Output the [x, y] coordinate of the center of the cell containing the given text.  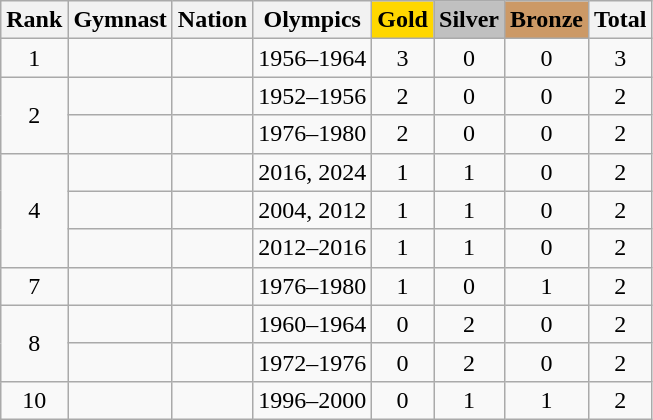
1952–1956 [312, 96]
1956–1964 [312, 58]
Bronze [547, 20]
7 [34, 286]
1960–1964 [312, 324]
2004, 2012 [312, 210]
Total [621, 20]
Rank [34, 20]
Gold [403, 20]
Nation [212, 20]
4 [34, 210]
1972–1976 [312, 362]
2016, 2024 [312, 172]
Olympics [312, 20]
8 [34, 343]
10 [34, 400]
1996–2000 [312, 400]
2012–2016 [312, 248]
Gymnast [120, 20]
Silver [470, 20]
